Output the (x, y) coordinate of the center of the cell containing the given text.  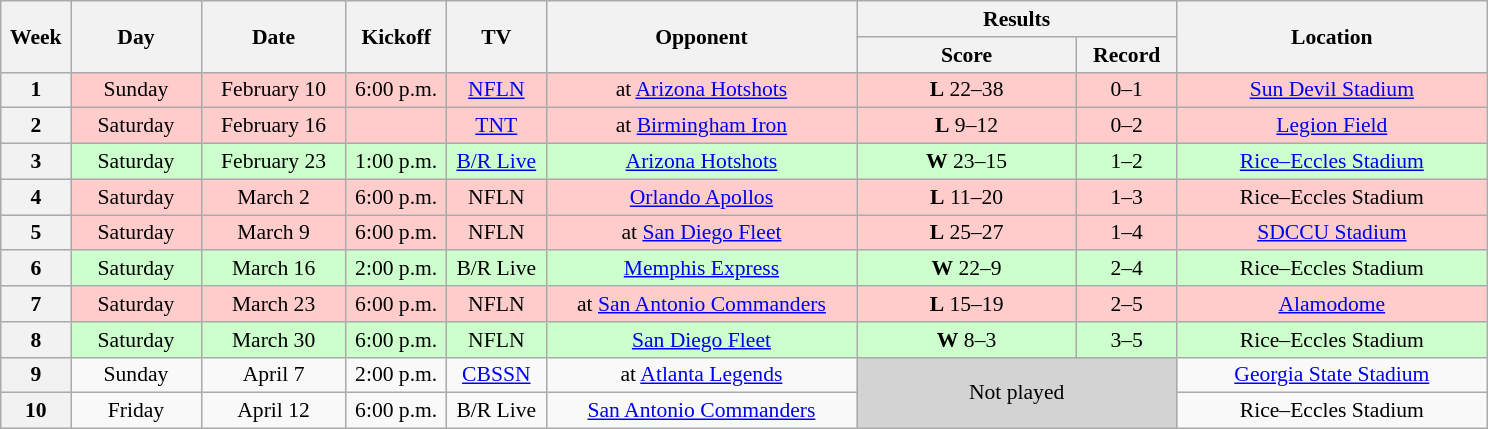
W 8–3 (966, 340)
CBSSN (496, 375)
7 (36, 304)
1 (36, 90)
Date (274, 36)
March 16 (274, 269)
6 (36, 269)
L 25–27 (966, 233)
Memphis Express (701, 269)
Friday (136, 411)
2–4 (1127, 269)
San Diego Fleet (701, 340)
3–5 (1127, 340)
2 (36, 126)
TV (496, 36)
March 9 (274, 233)
Legion Field (1332, 126)
1–2 (1127, 162)
Orlando Apollos (701, 197)
W 22–9 (966, 269)
Arizona Hotshots (701, 162)
3 (36, 162)
Day (136, 36)
W 23–15 (966, 162)
at Birmingham Iron (701, 126)
February 23 (274, 162)
L 11–20 (966, 197)
Not played (1016, 392)
L 22–38 (966, 90)
February 16 (274, 126)
at Atlanta Legends (701, 375)
Score (966, 55)
1:00 p.m. (396, 162)
9 (36, 375)
1–3 (1127, 197)
0–1 (1127, 90)
March 2 (274, 197)
Alamodome (1332, 304)
L 15–19 (966, 304)
8 (36, 340)
4 (36, 197)
February 10 (274, 90)
March 23 (274, 304)
Sun Devil Stadium (1332, 90)
April 12 (274, 411)
Kickoff (396, 36)
TNT (496, 126)
Results (1016, 19)
Opponent (701, 36)
Record (1127, 55)
2–5 (1127, 304)
March 30 (274, 340)
10 (36, 411)
5 (36, 233)
L 9–12 (966, 126)
Location (1332, 36)
at Arizona Hotshots (701, 90)
Georgia State Stadium (1332, 375)
April 7 (274, 375)
1–4 (1127, 233)
Week (36, 36)
at San Diego Fleet (701, 233)
0–2 (1127, 126)
at San Antonio Commanders (701, 304)
San Antonio Commanders (701, 411)
SDCCU Stadium (1332, 233)
